Output the (x, y) coordinate of the center of the cell containing the given text.  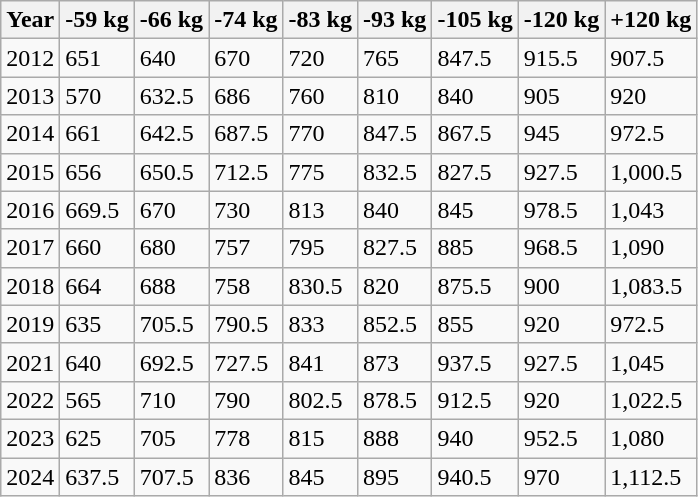
1,000.5 (651, 172)
2015 (30, 172)
-59 kg (97, 20)
1,043 (651, 210)
2013 (30, 96)
940.5 (475, 477)
915.5 (561, 58)
867.5 (475, 134)
833 (320, 324)
952.5 (561, 438)
707.5 (171, 477)
705.5 (171, 324)
2017 (30, 248)
565 (97, 400)
795 (320, 248)
2019 (30, 324)
2023 (30, 438)
2016 (30, 210)
802.5 (320, 400)
692.5 (171, 362)
758 (246, 286)
664 (97, 286)
680 (171, 248)
875.5 (475, 286)
765 (394, 58)
810 (394, 96)
712.5 (246, 172)
770 (320, 134)
650.5 (171, 172)
836 (246, 477)
656 (97, 172)
727.5 (246, 362)
-74 kg (246, 20)
940 (475, 438)
-105 kg (475, 20)
637.5 (97, 477)
790 (246, 400)
778 (246, 438)
885 (475, 248)
625 (97, 438)
888 (394, 438)
1,112.5 (651, 477)
945 (561, 134)
2018 (30, 286)
Year (30, 20)
855 (475, 324)
2024 (30, 477)
688 (171, 286)
790.5 (246, 324)
900 (561, 286)
895 (394, 477)
757 (246, 248)
1,090 (651, 248)
710 (171, 400)
852.5 (394, 324)
878.5 (394, 400)
937.5 (475, 362)
820 (394, 286)
687.5 (246, 134)
+120 kg (651, 20)
1,080 (651, 438)
669.5 (97, 210)
642.5 (171, 134)
660 (97, 248)
1,083.5 (651, 286)
2014 (30, 134)
1,045 (651, 362)
2012 (30, 58)
968.5 (561, 248)
873 (394, 362)
632.5 (171, 96)
830.5 (320, 286)
-83 kg (320, 20)
2022 (30, 400)
-66 kg (171, 20)
1,022.5 (651, 400)
-120 kg (561, 20)
907.5 (651, 58)
813 (320, 210)
978.5 (561, 210)
832.5 (394, 172)
905 (561, 96)
815 (320, 438)
570 (97, 96)
651 (97, 58)
661 (97, 134)
686 (246, 96)
760 (320, 96)
705 (171, 438)
635 (97, 324)
730 (246, 210)
841 (320, 362)
720 (320, 58)
-93 kg (394, 20)
775 (320, 172)
912.5 (475, 400)
2021 (30, 362)
970 (561, 477)
